Find where the given text appears and provide that cell's center as (X, Y) coordinate. 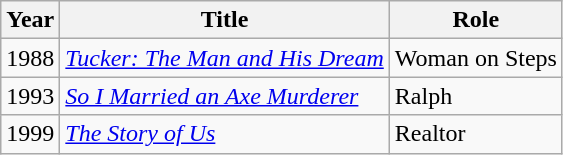
So I Married an Axe Murderer (224, 96)
Year (30, 20)
1988 (30, 58)
Ralph (476, 96)
1999 (30, 134)
Title (224, 20)
The Story of Us (224, 134)
Tucker: The Man and His Dream (224, 58)
Woman on Steps (476, 58)
Role (476, 20)
1993 (30, 96)
Realtor (476, 134)
